Find where the given text appears and provide that cell's center as [x, y] coordinate. 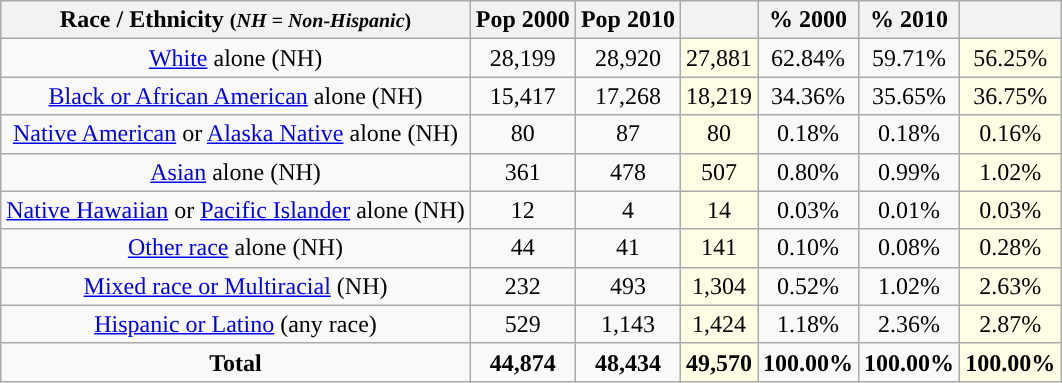
2.63% [1010, 286]
Total [236, 362]
35.65% [910, 96]
Mixed race or Multiracial (NH) [236, 286]
27,881 [718, 58]
0.28% [1010, 248]
28,199 [522, 58]
529 [522, 324]
2.36% [910, 324]
1,304 [718, 286]
0.10% [808, 248]
0.16% [1010, 134]
18,219 [718, 96]
48,434 [628, 362]
Hispanic or Latino (any race) [236, 324]
1,424 [718, 324]
0.08% [910, 248]
4 [628, 210]
Pop 2000 [522, 20]
12 [522, 210]
1.18% [808, 324]
0.99% [910, 172]
36.75% [1010, 96]
1,143 [628, 324]
White alone (NH) [236, 58]
56.25% [1010, 58]
361 [522, 172]
62.84% [808, 58]
507 [718, 172]
Pop 2010 [628, 20]
41 [628, 248]
% 2010 [910, 20]
141 [718, 248]
87 [628, 134]
0.01% [910, 210]
Native Hawaiian or Pacific Islander alone (NH) [236, 210]
44 [522, 248]
28,920 [628, 58]
Other race alone (NH) [236, 248]
0.80% [808, 172]
59.71% [910, 58]
Asian alone (NH) [236, 172]
Black or African American alone (NH) [236, 96]
34.36% [808, 96]
Race / Ethnicity (NH = Non-Hispanic) [236, 20]
44,874 [522, 362]
232 [522, 286]
49,570 [718, 362]
0.52% [808, 286]
14 [718, 210]
15,417 [522, 96]
% 2000 [808, 20]
Native American or Alaska Native alone (NH) [236, 134]
17,268 [628, 96]
2.87% [1010, 324]
478 [628, 172]
493 [628, 286]
